Output the [X, Y] coordinate of the center of the cell containing the given text.  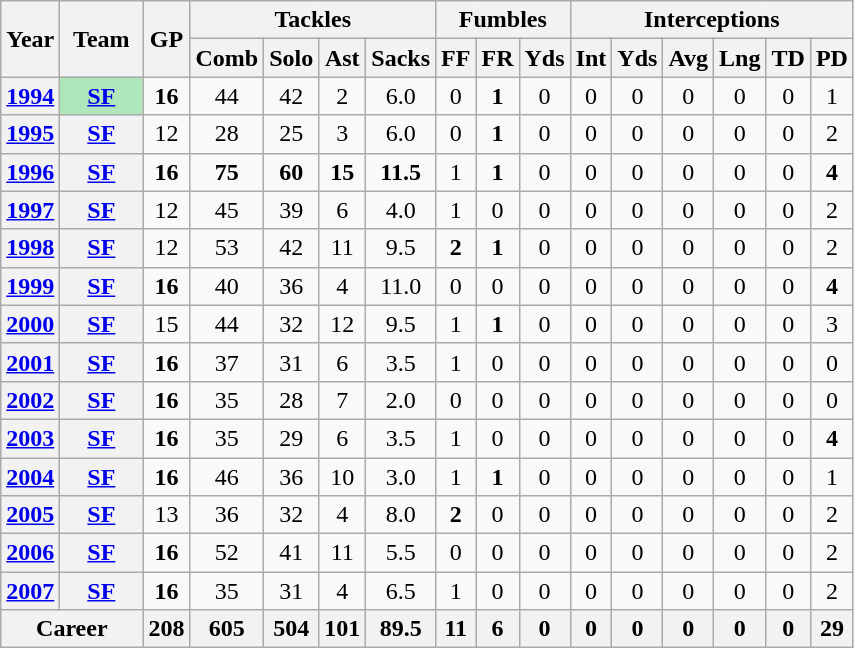
Interceptions [712, 20]
1997 [30, 210]
2003 [30, 438]
Fumbles [504, 20]
4.0 [401, 210]
40 [227, 286]
GP [166, 39]
11.0 [401, 286]
2007 [30, 591]
Solo [292, 58]
2002 [30, 400]
2000 [30, 324]
6.5 [401, 591]
39 [292, 210]
2006 [30, 553]
45 [227, 210]
504 [292, 629]
52 [227, 553]
60 [292, 172]
101 [342, 629]
11.5 [401, 172]
75 [227, 172]
FF [456, 58]
208 [166, 629]
Ast [342, 58]
TD [788, 58]
Sacks [401, 58]
Year [30, 39]
3.0 [401, 477]
46 [227, 477]
1995 [30, 134]
Int [591, 58]
37 [227, 362]
2004 [30, 477]
1998 [30, 248]
FR [498, 58]
1999 [30, 286]
Lng [740, 58]
1996 [30, 172]
13 [166, 515]
Team [102, 39]
53 [227, 248]
2005 [30, 515]
7 [342, 400]
25 [292, 134]
Tackles [313, 20]
2.0 [401, 400]
2001 [30, 362]
PD [832, 58]
605 [227, 629]
10 [342, 477]
5.5 [401, 553]
Comb [227, 58]
41 [292, 553]
8.0 [401, 515]
1994 [30, 96]
89.5 [401, 629]
Career [72, 629]
Avg [688, 58]
